Return the (x, y) coordinate for the center point of the cell that contains the specified text.  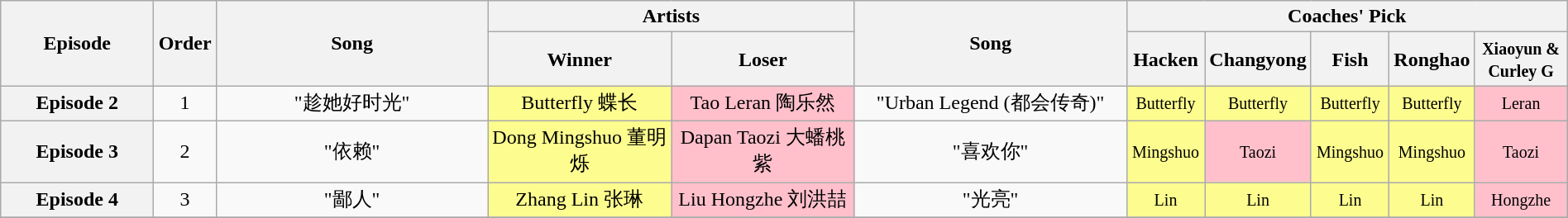
2 (185, 151)
Leran (1521, 104)
Winner (580, 59)
"依赖" (351, 151)
Fish (1350, 59)
Liu Hongzhe 刘洪喆 (762, 200)
Xiaoyun & Curley G (1521, 59)
"喜欢你" (991, 151)
Order (185, 43)
"光亮" (991, 200)
Hongzhe (1521, 200)
Episode 2 (78, 104)
"Urban Legend (都会传奇)" (991, 104)
Episode 3 (78, 151)
Ronghao (1432, 59)
Dong Mingshuo 董明烁 (580, 151)
Zhang Lin 张琳 (580, 200)
Loser (762, 59)
Butterfly 蝶长 (580, 104)
Tao Leran 陶乐然 (762, 104)
Coaches' Pick (1346, 17)
Changyong (1258, 59)
Hacken (1166, 59)
"鄙人" (351, 200)
Artists (672, 17)
1 (185, 104)
Episode 4 (78, 200)
"趁她好时光" (351, 104)
3 (185, 200)
Episode (78, 43)
Dapan Taozi 大蟠桃紫 (762, 151)
